Provide the (X, Y) coordinate of the cell's center where the given text is located.  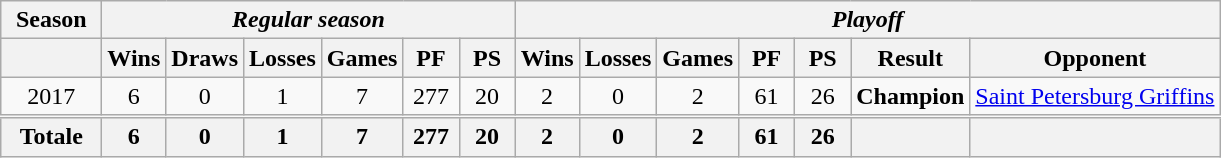
Regular season (308, 20)
Playoff (868, 20)
Result (910, 58)
Totale (52, 136)
Season (52, 20)
Champion (910, 97)
2017 (52, 97)
Saint Petersburg Griffins (1095, 97)
Draws (205, 58)
Opponent (1095, 58)
